Capture the cell that displays the provided text and extract its [X, Y] central coordinate. 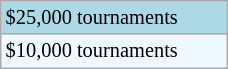
$10,000 tournaments [114, 51]
$25,000 tournaments [114, 17]
